Search for the cell housing the specified text and yield its [X, Y] center coordinate. 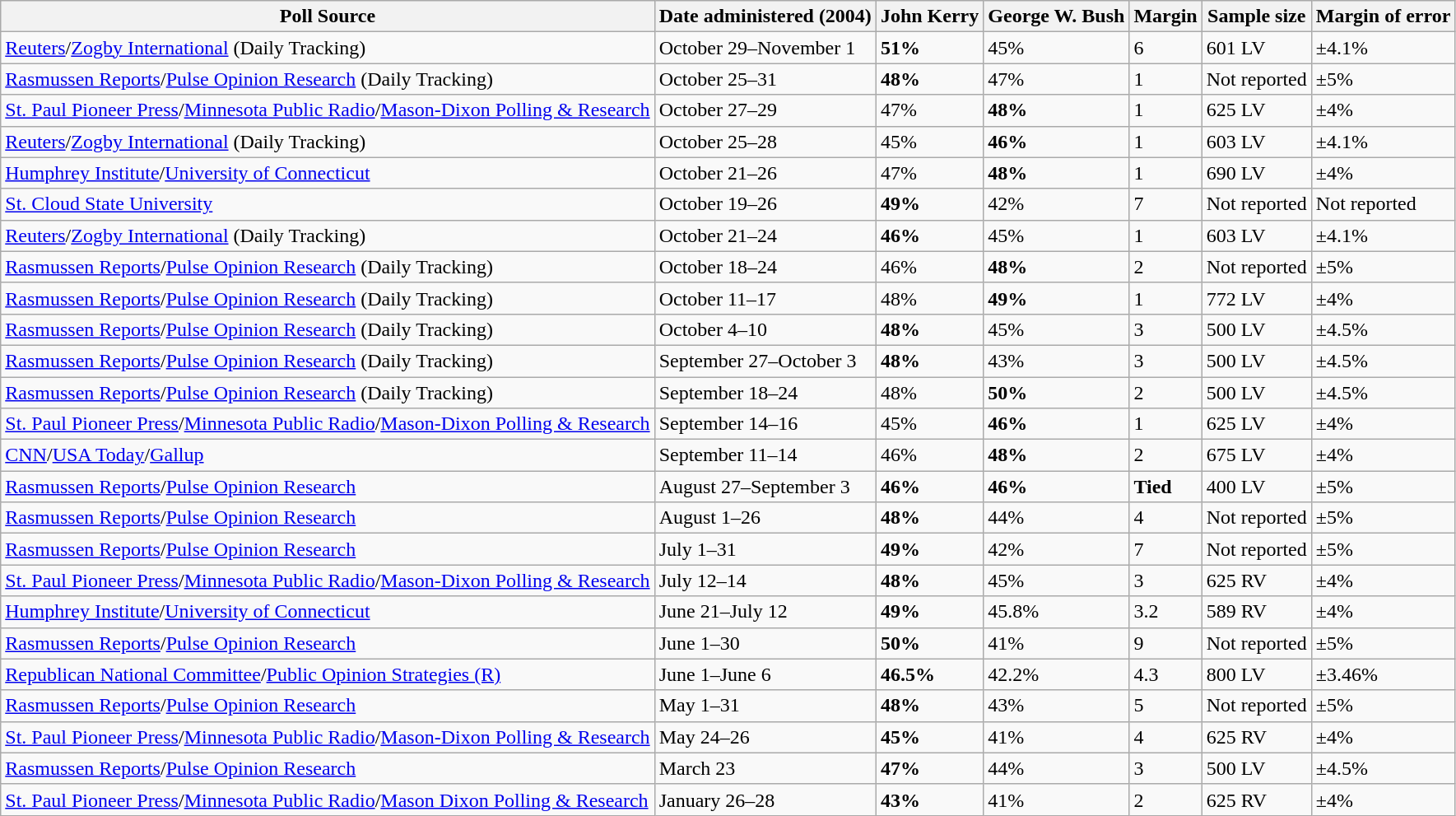
August 27–September 3 [765, 487]
Date administered (2004) [765, 16]
October 19–26 [765, 204]
800 LV [1256, 674]
George W. Bush [1057, 16]
January 26–28 [765, 800]
October 27–29 [765, 110]
October 11–17 [765, 298]
October 29–November 1 [765, 48]
46.5% [929, 674]
August 1–26 [765, 518]
July 12–14 [765, 581]
July 1–31 [765, 549]
Tied [1165, 487]
October 25–28 [765, 142]
May 1–31 [765, 706]
CNN/USA Today/Gallup [328, 455]
May 24–26 [765, 737]
400 LV [1256, 487]
October 25–31 [765, 79]
51% [929, 48]
St. Cloud State University [328, 204]
October 18–24 [765, 267]
September 11–14 [765, 455]
6 [1165, 48]
October 21–26 [765, 173]
601 LV [1256, 48]
September 27–October 3 [765, 361]
772 LV [1256, 298]
John Kerry [929, 16]
October 21–24 [765, 235]
4.3 [1165, 674]
June 1–30 [765, 643]
675 LV [1256, 455]
589 RV [1256, 612]
45.8% [1057, 612]
June 1–June 6 [765, 674]
690 LV [1256, 173]
Poll Source [328, 16]
March 23 [765, 768]
3.2 [1165, 612]
Republican National Committee/Public Opinion Strategies (R) [328, 674]
October 4–10 [765, 329]
June 21–July 12 [765, 612]
Margin [1165, 16]
5 [1165, 706]
September 18–24 [765, 393]
Margin of error [1383, 16]
September 14–16 [765, 424]
42.2% [1057, 674]
±3.46% [1383, 674]
Sample size [1256, 16]
St. Paul Pioneer Press/Minnesota Public Radio/Mason Dixon Polling & Research [328, 800]
9 [1165, 643]
